Pinpoint the cell where the given text exists, returning its (X, Y) midpoint coordinate. 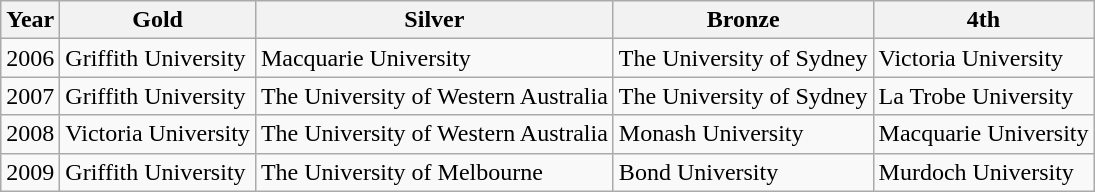
4th (984, 20)
Murdoch University (984, 172)
Monash University (743, 134)
2009 (30, 172)
La Trobe University (984, 96)
2008 (30, 134)
2007 (30, 96)
Bronze (743, 20)
The University of Melbourne (434, 172)
2006 (30, 58)
Gold (158, 20)
Silver (434, 20)
Bond University (743, 172)
Year (30, 20)
